Scan for the cell matching the given text and deliver its (X, Y) coordinate at center. 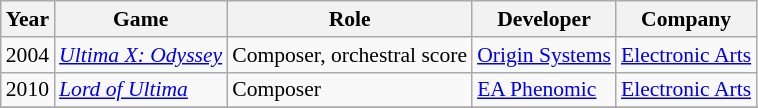
2010 (28, 90)
EA Phenomic (544, 90)
Role (350, 19)
Ultima X: Odyssey (140, 55)
2004 (28, 55)
Company (686, 19)
Year (28, 19)
Game (140, 19)
Lord of Ultima (140, 90)
Composer, orchestral score (350, 55)
Origin Systems (544, 55)
Composer (350, 90)
Developer (544, 19)
